Search for the cell housing the specified text and yield its (x, y) center coordinate. 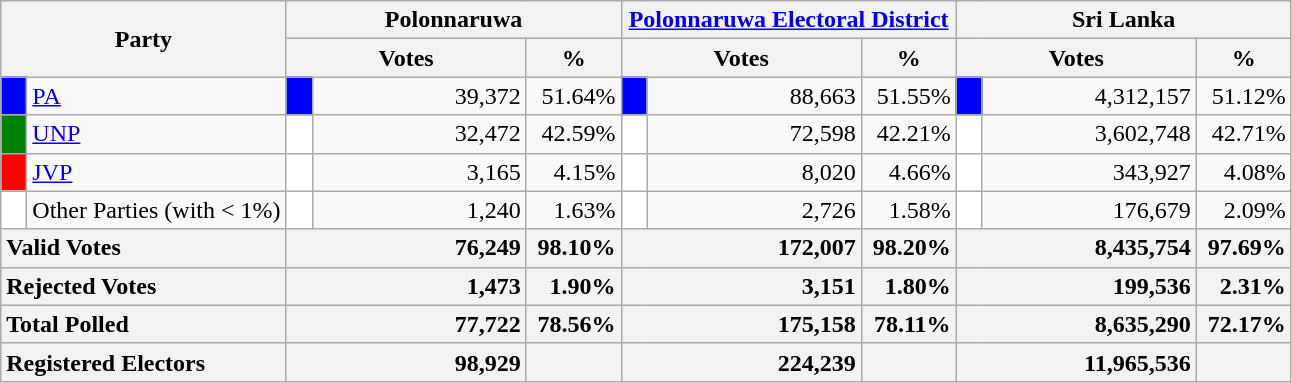
1.58% (908, 210)
2.09% (1244, 210)
4,312,157 (1089, 96)
1.63% (574, 210)
2,726 (754, 210)
11,965,536 (1076, 362)
98.10% (574, 248)
4.15% (574, 172)
3,151 (741, 286)
51.12% (1244, 96)
175,158 (741, 324)
2.31% (1244, 286)
98.20% (908, 248)
JVP (156, 172)
8,020 (754, 172)
Valid Votes (144, 248)
77,722 (406, 324)
42.59% (574, 134)
39,372 (419, 96)
76,249 (406, 248)
72,598 (754, 134)
78.11% (908, 324)
8,635,290 (1076, 324)
4.08% (1244, 172)
98,929 (406, 362)
224,239 (741, 362)
88,663 (754, 96)
3,165 (419, 172)
Party (144, 39)
42.71% (1244, 134)
UNP (156, 134)
32,472 (419, 134)
1.90% (574, 286)
78.56% (574, 324)
Other Parties (with < 1%) (156, 210)
Polonnaruwa Electoral District (788, 20)
97.69% (1244, 248)
1.80% (908, 286)
Polonnaruwa (454, 20)
343,927 (1089, 172)
72.17% (1244, 324)
199,536 (1076, 286)
PA (156, 96)
1,473 (406, 286)
3,602,748 (1089, 134)
42.21% (908, 134)
4.66% (908, 172)
1,240 (419, 210)
176,679 (1089, 210)
Rejected Votes (144, 286)
Sri Lanka (1124, 20)
Total Polled (144, 324)
51.55% (908, 96)
8,435,754 (1076, 248)
172,007 (741, 248)
Registered Electors (144, 362)
51.64% (574, 96)
